Return the [x, y] coordinate for the center point of the cell that contains the specified text.  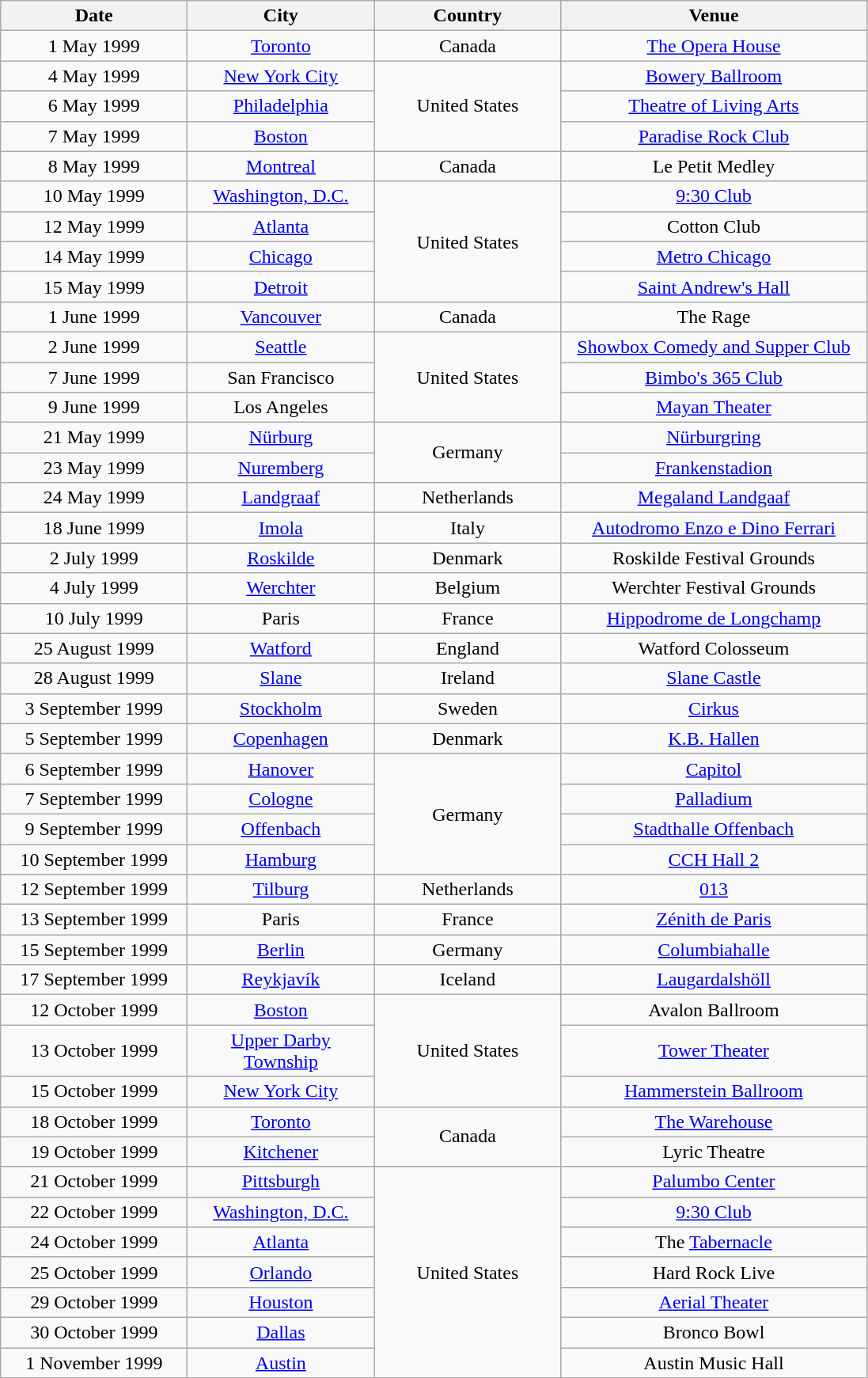
12 September 1999 [94, 890]
7 May 1999 [94, 136]
15 October 1999 [94, 1091]
21 October 1999 [94, 1182]
1 May 1999 [94, 46]
Detroit [281, 287]
10 May 1999 [94, 196]
29 October 1999 [94, 1302]
13 September 1999 [94, 920]
Imola [281, 528]
23 May 1999 [94, 468]
30 October 1999 [94, 1332]
Avalon Ballroom [714, 1010]
Roskilde [281, 558]
Austin [281, 1362]
4 May 1999 [94, 76]
8 May 1999 [94, 166]
Saint Andrew's Hall [714, 287]
15 September 1999 [94, 950]
Columbiahalle [714, 950]
Capitol [714, 769]
Dallas [281, 1332]
Date [94, 16]
Pittsburgh [281, 1182]
Copenhagen [281, 738]
England [468, 648]
21 May 1999 [94, 438]
Italy [468, 528]
Cirkus [714, 708]
1 June 1999 [94, 317]
013 [714, 890]
Watford [281, 648]
The Warehouse [714, 1122]
Zénith de Paris [714, 920]
City [281, 16]
7 June 1999 [94, 378]
Country [468, 16]
Los Angeles [281, 408]
Cologne [281, 799]
2 June 1999 [94, 347]
13 October 1999 [94, 1051]
Werchter Festival Grounds [714, 588]
15 May 1999 [94, 287]
9 September 1999 [94, 829]
2 July 1999 [94, 558]
Nuremberg [281, 468]
Hamburg [281, 859]
The Opera House [714, 46]
Landgraaf [281, 498]
Seattle [281, 347]
Nürburg [281, 438]
10 July 1999 [94, 618]
Montreal [281, 166]
18 June 1999 [94, 528]
Lyric Theatre [714, 1152]
Hammerstein Ballroom [714, 1091]
The Rage [714, 317]
CCH Hall 2 [714, 859]
Mayan Theater [714, 408]
San Francisco [281, 378]
K.B. Hallen [714, 738]
10 September 1999 [94, 859]
Iceland [468, 980]
Upper Darby Township [281, 1051]
Tower Theater [714, 1051]
6 September 1999 [94, 769]
7 September 1999 [94, 799]
25 August 1999 [94, 648]
Austin Music Hall [714, 1362]
28 August 1999 [94, 678]
12 October 1999 [94, 1010]
Autodromo Enzo e Dino Ferrari [714, 528]
Frankenstadion [714, 468]
22 October 1999 [94, 1212]
18 October 1999 [94, 1122]
Hard Rock Live [714, 1272]
Stockholm [281, 708]
Chicago [281, 256]
Philadelphia [281, 106]
Palumbo Center [714, 1182]
24 October 1999 [94, 1242]
Palladium [714, 799]
Bowery Ballroom [714, 76]
12 May 1999 [94, 226]
19 October 1999 [94, 1152]
Orlando [281, 1272]
Reykjavík [281, 980]
Ireland [468, 678]
Vancouver [281, 317]
Laugardalshöll [714, 980]
Bimbo's 365 Club [714, 378]
Metro Chicago [714, 256]
Houston [281, 1302]
Watford Colosseum [714, 648]
Offenbach [281, 829]
Theatre of Living Arts [714, 106]
4 July 1999 [94, 588]
Tilburg [281, 890]
24 May 1999 [94, 498]
Stadthalle Offenbach [714, 829]
Werchter [281, 588]
6 May 1999 [94, 106]
Slane Castle [714, 678]
Belgium [468, 588]
Cotton Club [714, 226]
Le Petit Medley [714, 166]
Aerial Theater [714, 1302]
Roskilde Festival Grounds [714, 558]
Megaland Landgaaf [714, 498]
Paradise Rock Club [714, 136]
14 May 1999 [94, 256]
17 September 1999 [94, 980]
25 October 1999 [94, 1272]
Bronco Bowl [714, 1332]
5 September 1999 [94, 738]
The Tabernacle [714, 1242]
Hippodrome de Longchamp [714, 618]
9 June 1999 [94, 408]
Nürburgring [714, 438]
Venue [714, 16]
Berlin [281, 950]
Sweden [468, 708]
Kitchener [281, 1152]
Showbox Comedy and Supper Club [714, 347]
Slane [281, 678]
Hanover [281, 769]
3 September 1999 [94, 708]
1 November 1999 [94, 1362]
